Provide the (x, y) coordinate of the cell's center where the given text is located.  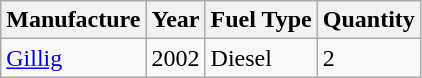
Fuel Type (261, 20)
Year (176, 20)
Manufacture (74, 20)
Diesel (261, 58)
Gillig (74, 58)
2 (368, 58)
2002 (176, 58)
Quantity (368, 20)
